Detect which cell encompasses the target text, then output its (x, y) center coordinate. 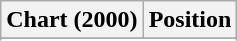
Position (190, 20)
Chart (2000) (72, 20)
